Return the (x, y) coordinate for the center point of the cell that contains the specified text.  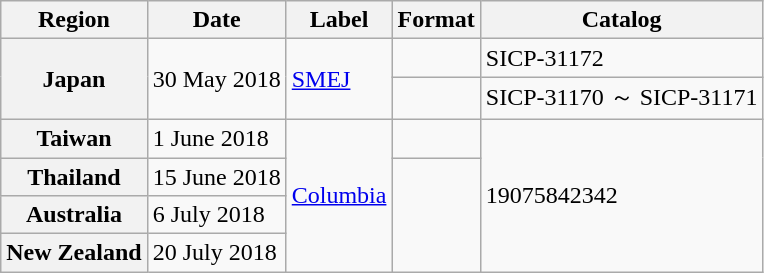
New Zealand (74, 253)
1 June 2018 (216, 138)
Catalog (622, 20)
19075842342 (622, 195)
Region (74, 20)
30 May 2018 (216, 80)
SICP-31172 (622, 58)
SICP-31170 ～ SICP-31171 (622, 98)
15 June 2018 (216, 177)
Taiwan (74, 138)
Format (436, 20)
Date (216, 20)
Columbia (339, 195)
SMEJ (339, 80)
Australia (74, 215)
Thailand (74, 177)
Label (339, 20)
20 July 2018 (216, 253)
6 July 2018 (216, 215)
Japan (74, 80)
